Scan for the cell matching the given text and deliver its [X, Y] coordinate at center. 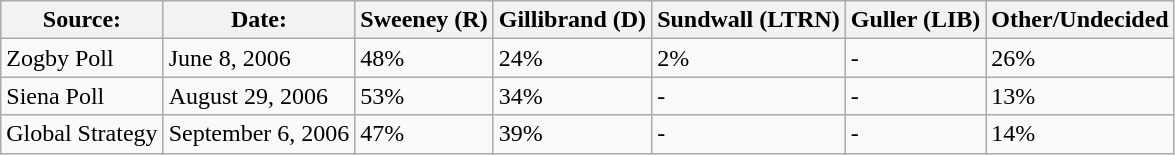
48% [424, 58]
Global Strategy [82, 134]
13% [1080, 96]
September 6, 2006 [259, 134]
Date: [259, 20]
26% [1080, 58]
47% [424, 134]
Gillibrand (D) [572, 20]
June 8, 2006 [259, 58]
Sundwall (LTRN) [749, 20]
Zogby Poll [82, 58]
24% [572, 58]
Source: [82, 20]
Siena Poll [82, 96]
39% [572, 134]
Guller (LIB) [916, 20]
Other/Undecided [1080, 20]
53% [424, 96]
34% [572, 96]
August 29, 2006 [259, 96]
Sweeney (R) [424, 20]
2% [749, 58]
14% [1080, 134]
